Extract the (x, y) coordinate from the center of the cell holding the provided text.  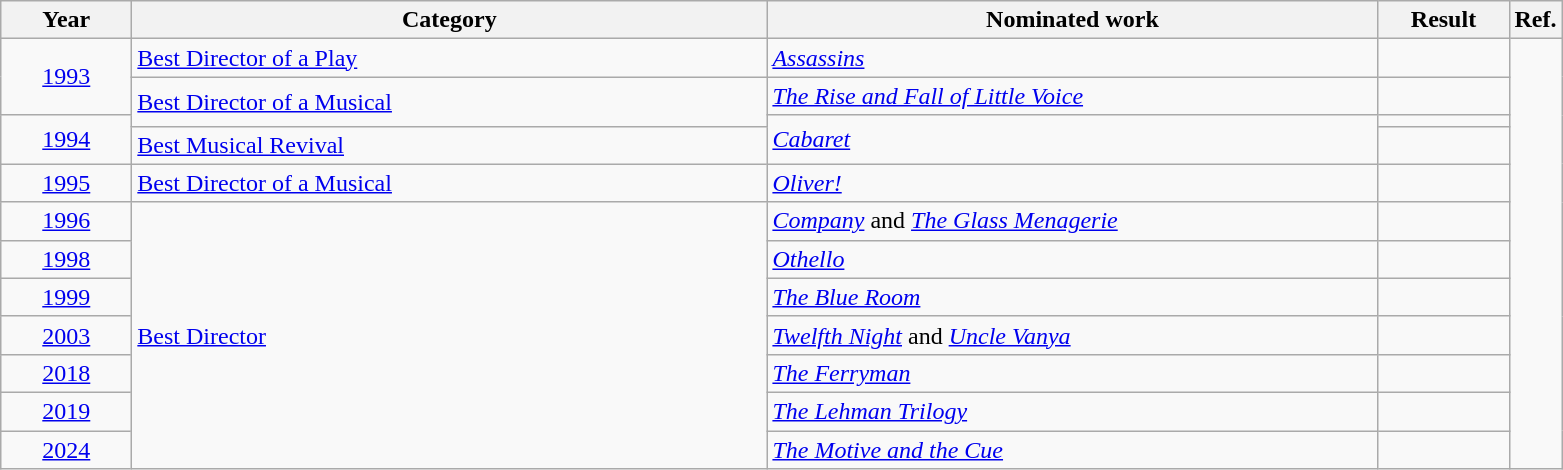
The Lehman Trilogy (1072, 411)
Best Musical Revival (450, 145)
2019 (66, 411)
Nominated work (1072, 20)
Othello (1072, 259)
Best Director (450, 335)
1993 (66, 77)
1994 (66, 140)
2018 (66, 373)
Ref. (1536, 20)
Best Director of a Play (450, 58)
The Blue Room (1072, 297)
Cabaret (1072, 140)
Year (66, 20)
2024 (66, 449)
Oliver! (1072, 183)
Company and The Glass Menagerie (1072, 221)
Assassins (1072, 58)
2003 (66, 335)
1999 (66, 297)
Category (450, 20)
Result (1444, 20)
The Ferryman (1072, 373)
1995 (66, 183)
Twelfth Night and Uncle Vanya (1072, 335)
1996 (66, 221)
1998 (66, 259)
The Motive and the Cue (1072, 449)
The Rise and Fall of Little Voice (1072, 96)
